Output the [X, Y] coordinate of the center of the cell containing the given text.  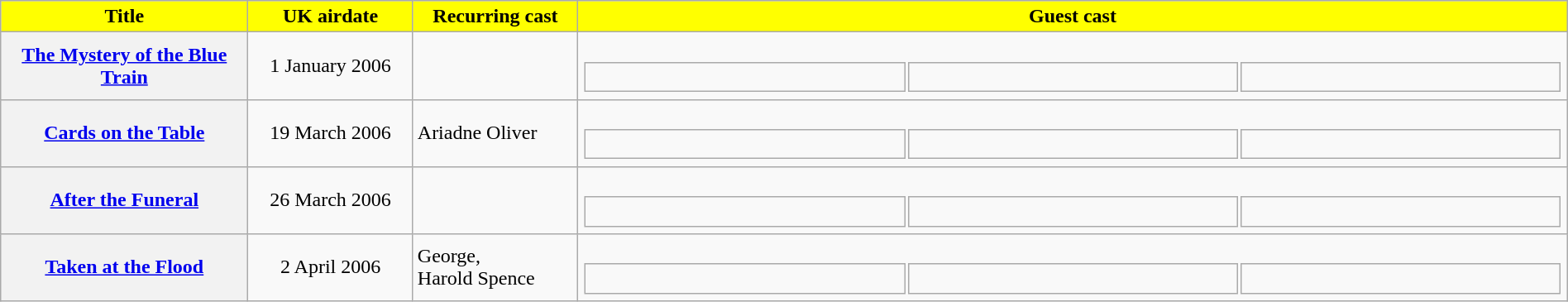
UK airdate [331, 17]
19 March 2006 [331, 132]
Ariadne Oliver [495, 132]
Guest cast [1073, 17]
1 January 2006 [331, 66]
The Mystery of the Blue Train [124, 66]
2 April 2006 [331, 266]
Recurring cast [495, 17]
26 March 2006 [331, 200]
Title [124, 17]
Taken at the Flood [124, 266]
After the Funeral [124, 200]
Cards on the Table [124, 132]
George,Harold Spence [495, 266]
